Extract the (X, Y) coordinate from the center of the cell holding the provided text.  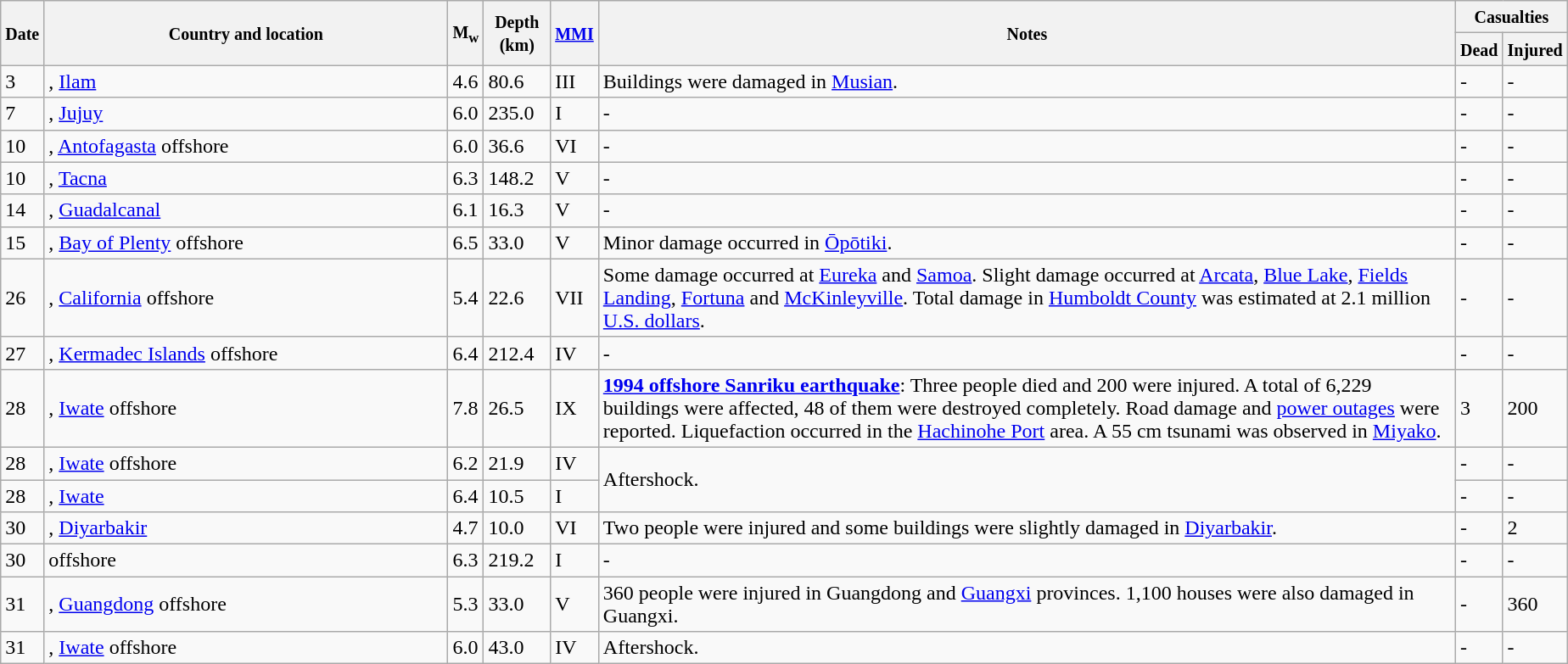
14 (22, 210)
6.5 (466, 243)
Dead (1479, 49)
Injured (1535, 49)
Notes (1027, 33)
6.1 (466, 210)
, Diyarbakir (246, 528)
22.6 (518, 298)
, California offshore (246, 298)
, Antofagasta offshore (246, 146)
, Iwate (246, 496)
200 (1535, 408)
MMI (575, 33)
43.0 (518, 648)
360 (1535, 604)
7.8 (466, 408)
36.6 (518, 146)
5.3 (466, 604)
26.5 (518, 408)
360 people were injured in Guangdong and Guangxi provinces. 1,100 houses were also damaged in Guangxi. (1027, 604)
, Ilam (246, 81)
Date (22, 33)
80.6 (518, 81)
Minor damage occurred in Ōpōtiki. (1027, 243)
Country and location (246, 33)
10.5 (518, 496)
offshore (246, 561)
4.7 (466, 528)
Casualties (1511, 17)
, Bay of Plenty offshore (246, 243)
, Tacna (246, 178)
16.3 (518, 210)
Buildings were damaged in Musian. (1027, 81)
, Guangdong offshore (246, 604)
219.2 (518, 561)
, Jujuy (246, 114)
VII (575, 298)
26 (22, 298)
212.4 (518, 353)
148.2 (518, 178)
4.6 (466, 81)
, Guadalcanal (246, 210)
21.9 (518, 463)
27 (22, 353)
IX (575, 408)
5.4 (466, 298)
Depth (km) (518, 33)
2 (1535, 528)
III (575, 81)
7 (22, 114)
235.0 (518, 114)
6.2 (466, 463)
15 (22, 243)
, Kermadec Islands offshore (246, 353)
10.0 (518, 528)
Two people were injured and some buildings were slightly damaged in Diyarbakir. (1027, 528)
Mw (466, 33)
